Return the [X, Y] coordinate for the center point of the cell that contains the specified text.  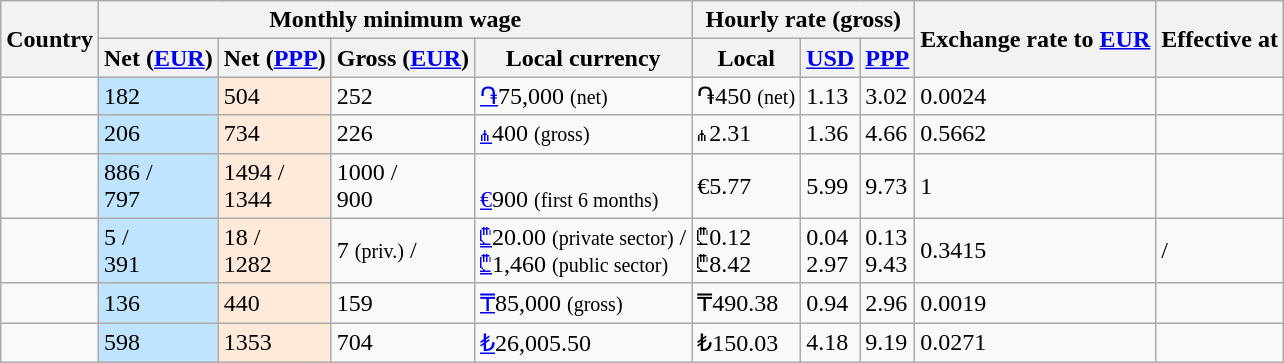
18 /1282 [274, 250]
0.0271 [1036, 343]
9.19 [888, 343]
5.99 [830, 186]
0.042.97 [830, 250]
0.139.43 [888, 250]
Monthly minimum wage [394, 20]
€5.77 [746, 186]
PPP [888, 58]
USD [830, 58]
1353 [274, 343]
0.3415 [1036, 250]
5 /391 [158, 250]
504 [274, 96]
1000 /900 [402, 186]
֏450 (net) [746, 96]
3.02 [888, 96]
Gross (EUR) [402, 58]
Effective at [1220, 39]
136 [158, 303]
₼2.31 [746, 134]
226 [402, 134]
252 [402, 96]
/ [1220, 250]
2.96 [888, 303]
Net (EUR) [158, 58]
₸85,000 (gross) [582, 303]
159 [402, 303]
0.5662 [1036, 134]
₺150.03 [746, 343]
Local [746, 58]
886 /797 [158, 186]
7 (priv.) / [402, 250]
€900 (first 6 months) [582, 186]
1494 / 1344 [274, 186]
₸490.38 [746, 303]
₺26,005.50 [582, 343]
4.66 [888, 134]
182 [158, 96]
0.94 [830, 303]
1 [1036, 186]
0.0024 [1036, 96]
Local currency [582, 58]
₾0.12₾8.42 [746, 250]
4.18 [830, 343]
206 [158, 134]
1.36 [830, 134]
598 [158, 343]
₾20.00 (private sector) /₾1,460 (public sector) [582, 250]
֏75,000 (net) [582, 96]
Country [50, 39]
9.73 [888, 186]
440 [274, 303]
₼400 (gross) [582, 134]
Hourly rate (gross) [804, 20]
0.0019 [1036, 303]
734 [274, 134]
Exchange rate to EUR [1036, 39]
1.13 [830, 96]
Net (PPP) [274, 58]
704 [402, 343]
